Return the [x, y] coordinate for the center point of the cell that contains the specified text.  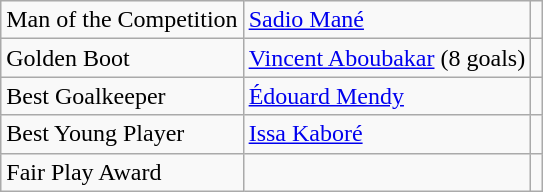
Golden Boot [122, 58]
Best Young Player [122, 134]
Fair Play Award [122, 172]
Issa Kaboré [387, 134]
Man of the Competition [122, 20]
Vincent Aboubakar (8 goals) [387, 58]
Édouard Mendy [387, 96]
Sadio Mané [387, 20]
Best Goalkeeper [122, 96]
